For the text-containing cell, return its midpoint in [X, Y] coordinate format. 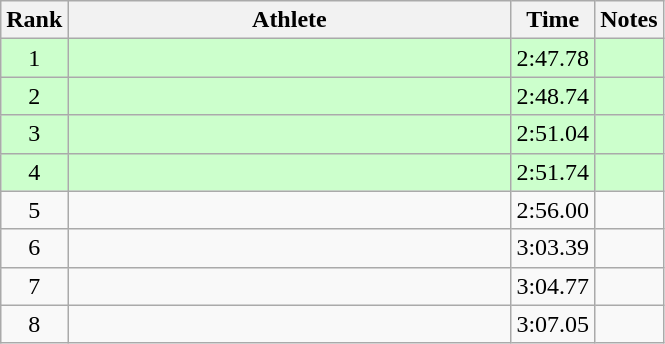
Time [553, 20]
Athlete [290, 20]
3 [34, 134]
1 [34, 58]
6 [34, 248]
2:47.78 [553, 58]
7 [34, 286]
2:56.00 [553, 210]
3:07.05 [553, 324]
4 [34, 172]
8 [34, 324]
3:03.39 [553, 248]
5 [34, 210]
Notes [629, 20]
2 [34, 96]
2:51.74 [553, 172]
2:51.04 [553, 134]
2:48.74 [553, 96]
Rank [34, 20]
3:04.77 [553, 286]
